Output the [x, y] coordinate of the center of the cell containing the given text.  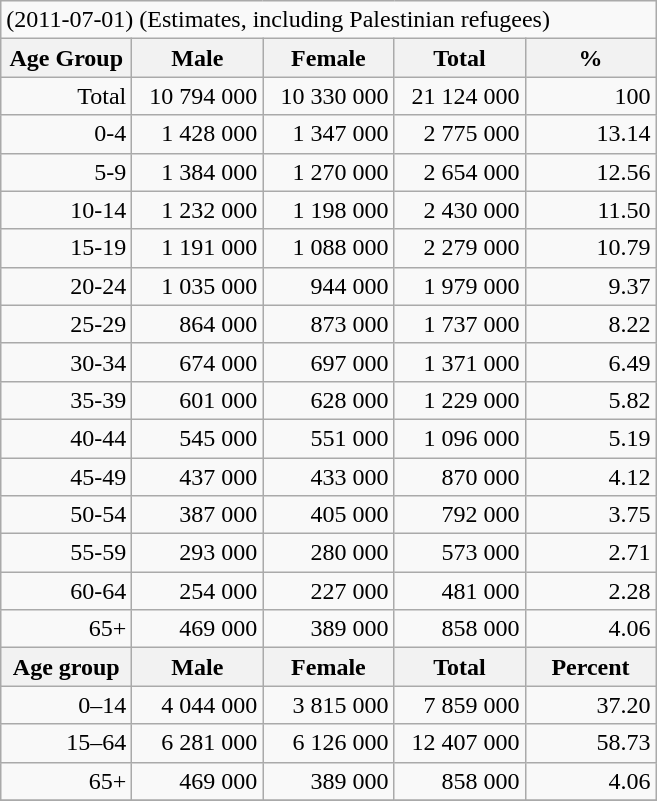
405 000 [328, 515]
1 428 000 [198, 134]
3 815 000 [328, 705]
6 281 000 [198, 743]
545 000 [198, 438]
227 000 [328, 591]
11.50 [590, 210]
50-54 [66, 515]
601 000 [198, 400]
873 000 [328, 324]
Age group [66, 667]
2 279 000 [460, 248]
573 000 [460, 553]
100 [590, 96]
13.14 [590, 134]
1 384 000 [198, 172]
60-64 [66, 591]
10.79 [590, 248]
387 000 [198, 515]
437 000 [198, 477]
20-24 [66, 286]
481 000 [460, 591]
551 000 [328, 438]
280 000 [328, 553]
433 000 [328, 477]
1 198 000 [328, 210]
1 232 000 [198, 210]
6 126 000 [328, 743]
8.22 [590, 324]
25-29 [66, 324]
15–64 [66, 743]
10-14 [66, 210]
35-39 [66, 400]
40-44 [66, 438]
1 270 000 [328, 172]
3.75 [590, 515]
1 347 000 [328, 134]
0–14 [66, 705]
Percent [590, 667]
293 000 [198, 553]
792 000 [460, 515]
10 330 000 [328, 96]
628 000 [328, 400]
4.12 [590, 477]
55-59 [66, 553]
12 407 000 [460, 743]
674 000 [198, 362]
864 000 [198, 324]
10 794 000 [198, 96]
1 737 000 [460, 324]
4 044 000 [198, 705]
1 191 000 [198, 248]
5-9 [66, 172]
1 979 000 [460, 286]
6.49 [590, 362]
2.71 [590, 553]
0-4 [66, 134]
5.82 [590, 400]
30-34 [66, 362]
944 000 [328, 286]
697 000 [328, 362]
(2011-07-01) (Estimates, including Palestinian refugees) [328, 20]
2 430 000 [460, 210]
15-19 [66, 248]
21 124 000 [460, 96]
2 775 000 [460, 134]
2.28 [590, 591]
5.19 [590, 438]
37.20 [590, 705]
Age Group [66, 58]
1 096 000 [460, 438]
45-49 [66, 477]
1 035 000 [198, 286]
9.37 [590, 286]
2 654 000 [460, 172]
7 859 000 [460, 705]
870 000 [460, 477]
1 229 000 [460, 400]
% [590, 58]
58.73 [590, 743]
1 088 000 [328, 248]
254 000 [198, 591]
1 371 000 [460, 362]
12.56 [590, 172]
